Scan for the cell matching the given text and deliver its (x, y) coordinate at center. 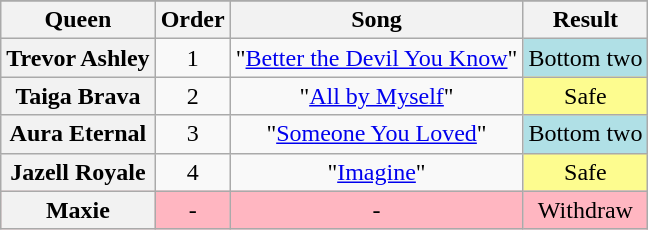
Aura Eternal (78, 134)
"Someone You Loved" (376, 134)
Queen (78, 20)
"Better the Devil You Know" (376, 58)
4 (192, 172)
Maxie (78, 210)
1 (192, 58)
3 (192, 134)
Taiga Brava (78, 96)
Order (192, 20)
Result (586, 20)
"All by Myself" (376, 96)
"Imagine" (376, 172)
Withdraw (586, 210)
2 (192, 96)
Jazell Royale (78, 172)
Song (376, 20)
Trevor Ashley (78, 58)
